Pinpoint the cell where the given text exists, returning its (x, y) midpoint coordinate. 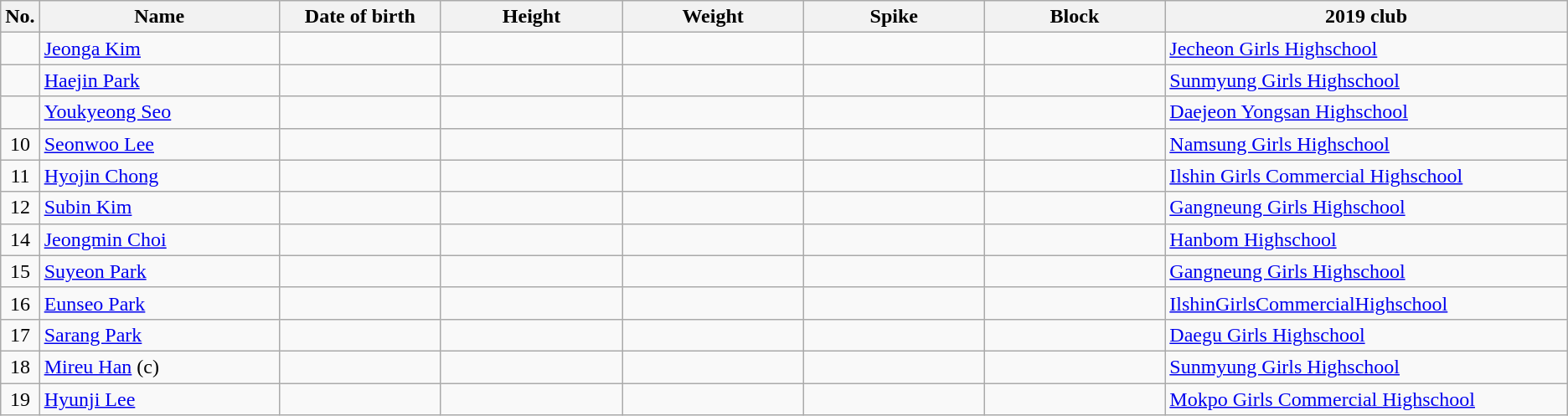
Weight (714, 17)
Youkyeong Seo (159, 112)
17 (20, 335)
Namsung Girls Highschool (1366, 144)
12 (20, 208)
Daegu Girls Highschool (1366, 335)
Haejin Park (159, 80)
Ilshin Girls Commercial Highschool (1366, 176)
19 (20, 399)
Seonwoo Lee (159, 144)
16 (20, 303)
Subin Kim (159, 208)
11 (20, 176)
Hyojin Chong (159, 176)
No. (20, 17)
Block (1075, 17)
2019 club (1366, 17)
Hyunji Lee (159, 399)
Daejeon Yongsan Highschool (1366, 112)
Mireu Han (c) (159, 367)
Name (159, 17)
Suyeon Park (159, 271)
IlshinGirlsCommercialHighschool (1366, 303)
Jeonga Kim (159, 49)
Jecheon Girls Highschool (1366, 49)
18 (20, 367)
Sarang Park (159, 335)
Jeongmin Choi (159, 239)
10 (20, 144)
Mokpo Girls Commercial Highschool (1366, 399)
15 (20, 271)
Hanbom Highschool (1366, 239)
14 (20, 239)
Spike (894, 17)
Height (531, 17)
Date of birth (360, 17)
Eunseo Park (159, 303)
